Determine the [X, Y] coordinate at the center of the cell enclosing the given text.  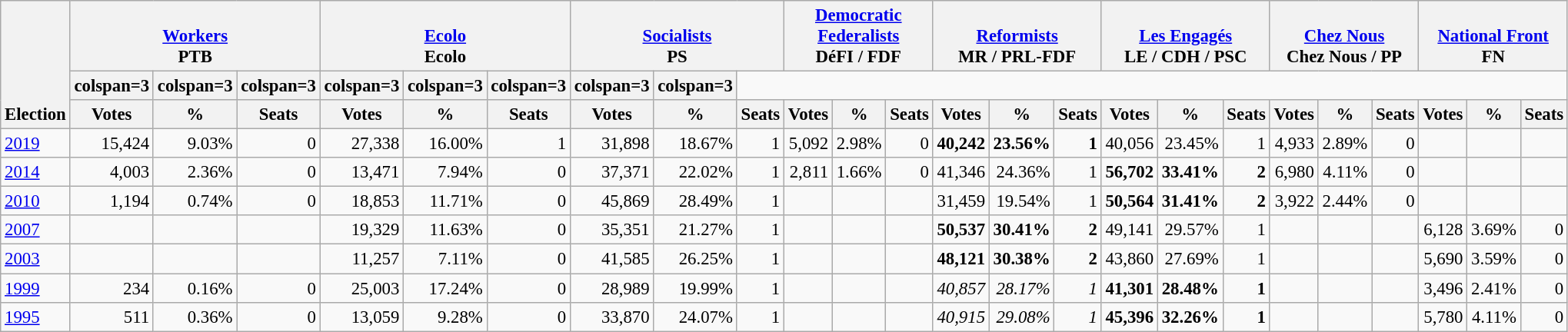
National FrontFN [1493, 36]
18.67% [695, 144]
9.03% [195, 144]
41,585 [611, 259]
28.48% [1190, 288]
WorkersPTB [195, 36]
17.24% [445, 288]
Les EngagésLE / CDH / PSC [1186, 36]
2.89% [1344, 144]
1.66% [858, 172]
40,857 [961, 288]
19,329 [361, 230]
2010 [35, 201]
56,702 [1129, 172]
24.36% [1021, 172]
2.36% [195, 172]
21.27% [695, 230]
40,242 [961, 144]
30.41% [1021, 230]
18,853 [361, 201]
3,922 [1293, 201]
29.08% [1021, 317]
30.38% [1021, 259]
ReformistsMR / PRL-FDF [1017, 36]
16.00% [445, 144]
50,537 [961, 230]
31,459 [961, 201]
48,121 [961, 259]
5,690 [1443, 259]
26.25% [695, 259]
37,371 [611, 172]
32.26% [1190, 317]
0.16% [195, 288]
5,780 [1443, 317]
25,003 [361, 288]
28,989 [611, 288]
7.94% [445, 172]
40,056 [1129, 144]
511 [112, 317]
49,141 [1129, 230]
15,424 [112, 144]
27,338 [361, 144]
3.69% [1493, 230]
0.74% [195, 201]
29.57% [1190, 230]
33,870 [611, 317]
2.44% [1344, 201]
1995 [35, 317]
24.07% [695, 317]
40,915 [961, 317]
11.63% [445, 230]
6,980 [1293, 172]
11,257 [361, 259]
2007 [35, 230]
4,933 [1293, 144]
2.41% [1493, 288]
43,860 [1129, 259]
50,564 [1129, 201]
6,128 [1443, 230]
2,811 [807, 172]
Democratic FederalistsDéFI / FDF [858, 36]
23.45% [1190, 144]
13,059 [361, 317]
41,301 [1129, 288]
9.28% [445, 317]
28.17% [1021, 288]
45,869 [611, 201]
13,471 [361, 172]
4,003 [112, 172]
2019 [35, 144]
11.71% [445, 201]
1,194 [112, 201]
31.41% [1190, 201]
22.02% [695, 172]
Election [35, 65]
SocialistsPS [677, 36]
19.54% [1021, 201]
3.59% [1493, 259]
23.56% [1021, 144]
EcoloEcolo [444, 36]
31,898 [611, 144]
2014 [35, 172]
3,496 [1443, 288]
28.49% [695, 201]
19.99% [695, 288]
35,351 [611, 230]
Chez NousChez Nous / PP [1344, 36]
33.41% [1190, 172]
41,346 [961, 172]
234 [112, 288]
2.98% [858, 144]
27.69% [1190, 259]
2003 [35, 259]
45,396 [1129, 317]
0.36% [195, 317]
7.11% [445, 259]
5,092 [807, 144]
1999 [35, 288]
